Extract the [x, y] coordinate from the center of the cell holding the provided text.  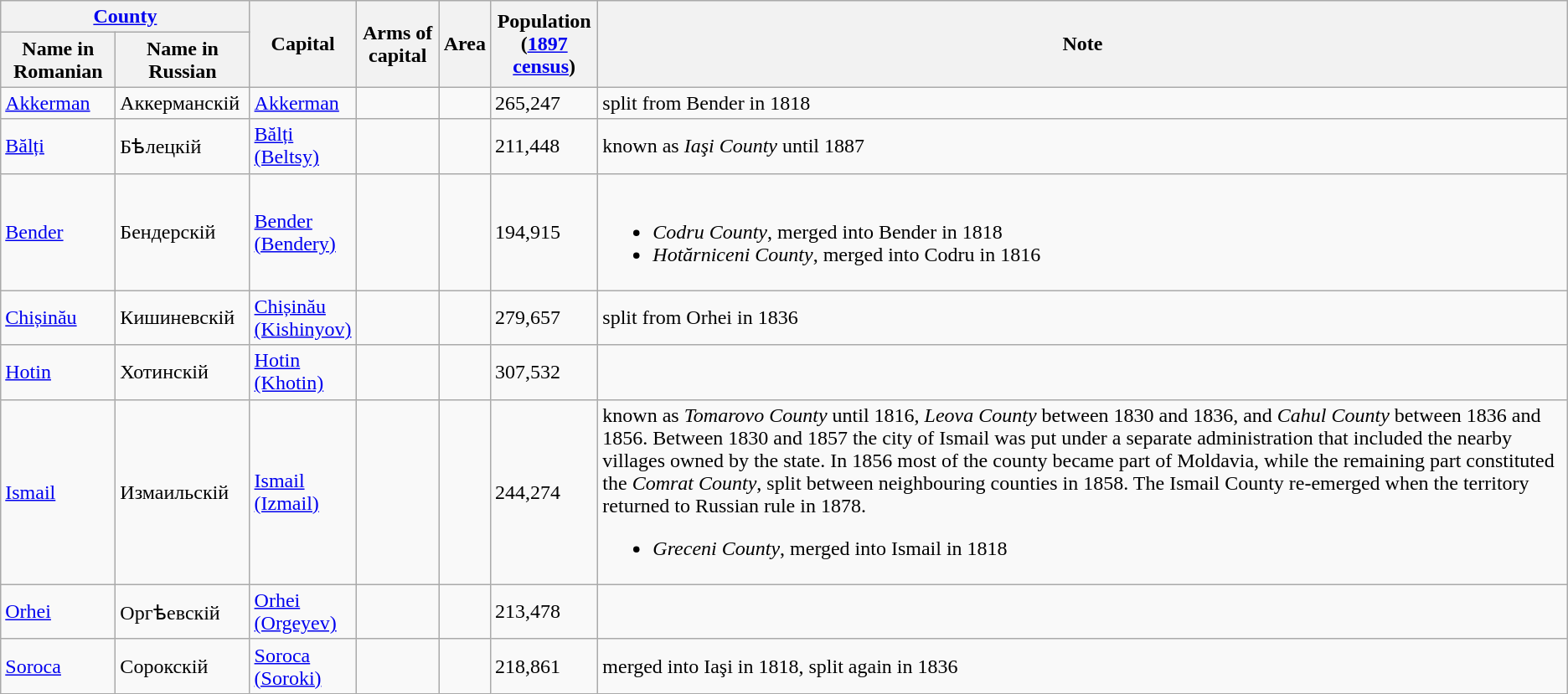
Codru County, merged into Bender in 1818Hotărniceni County, merged into Codru in 1816 [1082, 232]
Name in Romanian [59, 60]
Soroca(Soroki) [303, 666]
Hotin(Khotin) [303, 372]
211,448 [544, 146]
Note [1082, 44]
Ismail(Izmail) [303, 492]
Chișinău(Kishinyov) [303, 318]
194,915 [544, 232]
Бендерскій [183, 232]
split from Bender in 1818 [1082, 103]
Хотинскій [183, 372]
Capital [303, 44]
Bender(Bendery) [303, 232]
213,478 [544, 611]
Оргѣевскій [183, 611]
County [126, 17]
Аккерманскій [183, 103]
218,861 [544, 666]
Бѣлецкій [183, 146]
Chișinău [59, 318]
Bălți [59, 146]
Name in Russian [183, 60]
split from Orhei in 1836 [1082, 318]
265,247 [544, 103]
Ismail [59, 492]
known as Iaşi County until 1887 [1082, 146]
Arms of capital [397, 44]
Bălți(Beltsy) [303, 146]
Population(1897 census) [544, 44]
Soroca [59, 666]
307,532 [544, 372]
Orhei [59, 611]
Bender [59, 232]
Orhei(Orgeyev) [303, 611]
Сорокскій [183, 666]
Area [464, 44]
244,274 [544, 492]
279,657 [544, 318]
Hotin [59, 372]
Измаильскій [183, 492]
merged into Iaşi in 1818, split again in 1836 [1082, 666]
Кишиневскій [183, 318]
